Provide the (X, Y) coordinate of the cell's center where the given text is located.  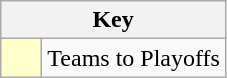
Teams to Playoffs (134, 58)
Key (114, 20)
